Pinpoint the cell where the given text exists, returning its (X, Y) midpoint coordinate. 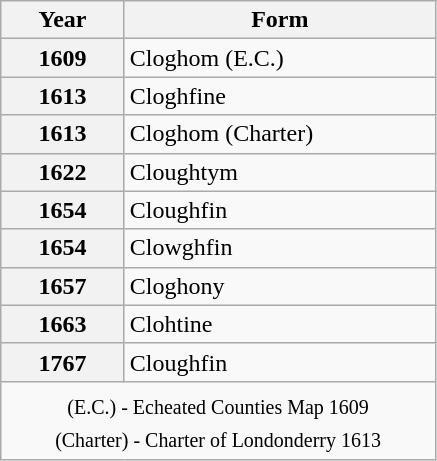
(E.C.) - Echeated Counties Map 1609(Charter) - Charter of Londonderry 1613 (218, 420)
Year (63, 20)
Cloghom (E.C.) (280, 58)
1767 (63, 362)
Cloughtym (280, 172)
Clowghfin (280, 248)
Cloghfine (280, 96)
1657 (63, 286)
1609 (63, 58)
Cloghom (Charter) (280, 134)
1622 (63, 172)
1663 (63, 324)
Cloghony (280, 286)
Clohtine (280, 324)
Form (280, 20)
